Return the (X, Y) coordinate for the center point of the cell that contains the specified text.  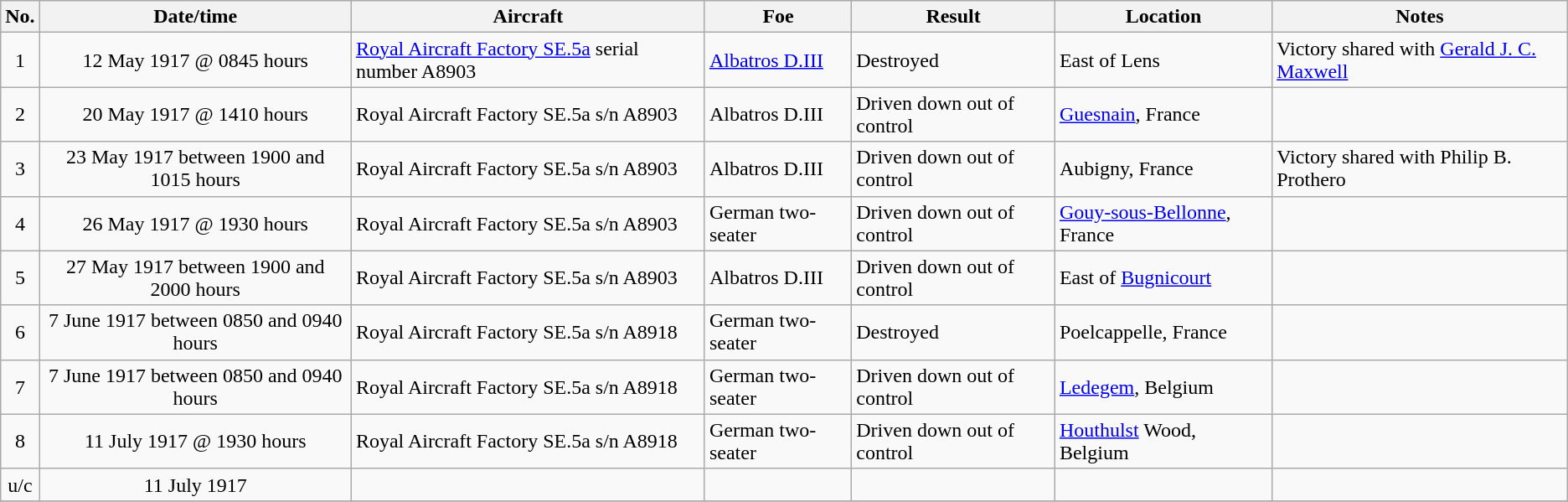
23 May 1917 between 1900 and 1015 hours (195, 169)
Guesnain, France (1163, 114)
6 (20, 332)
Poelcappelle, France (1163, 332)
u/c (20, 484)
1 (20, 60)
Victory shared with Gerald J. C. Maxwell (1421, 60)
12 May 1917 @ 0845 hours (195, 60)
Ledegem, Belgium (1163, 387)
7 (20, 387)
Result (953, 17)
8 (20, 441)
2 (20, 114)
Aircraft (528, 17)
Aubigny, France (1163, 169)
Date/time (195, 17)
Gouy-sous-Bellonne, France (1163, 223)
26 May 1917 @ 1930 hours (195, 223)
Victory shared with Philip B. Prothero (1421, 169)
5 (20, 278)
11 July 1917 (195, 484)
Location (1163, 17)
11 July 1917 @ 1930 hours (195, 441)
East of Lens (1163, 60)
Houthulst Wood, Belgium (1163, 441)
Notes (1421, 17)
Royal Aircraft Factory SE.5a serial number A8903 (528, 60)
3 (20, 169)
Foe (777, 17)
East of Bugnicourt (1163, 278)
4 (20, 223)
27 May 1917 between 1900 and 2000 hours (195, 278)
No. (20, 17)
20 May 1917 @ 1410 hours (195, 114)
